For the text-containing cell, return its midpoint in (X, Y) coordinate format. 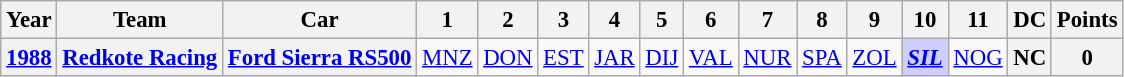
Year (29, 20)
11 (978, 20)
DIJ (662, 58)
MNZ (448, 58)
9 (874, 20)
SPA (822, 58)
SIL (925, 58)
EST (564, 58)
Ford Sierra RS500 (320, 58)
NOG (978, 58)
NC (1030, 58)
6 (711, 20)
1 (448, 20)
VAL (711, 58)
DON (508, 58)
JAR (614, 58)
2 (508, 20)
Points (1086, 20)
ZOL (874, 58)
7 (768, 20)
5 (662, 20)
8 (822, 20)
Car (320, 20)
0 (1086, 58)
NUR (768, 58)
10 (925, 20)
Redkote Racing (140, 58)
DC (1030, 20)
4 (614, 20)
3 (564, 20)
1988 (29, 58)
Team (140, 20)
